Pinpoint the cell where the given text exists, returning its (x, y) midpoint coordinate. 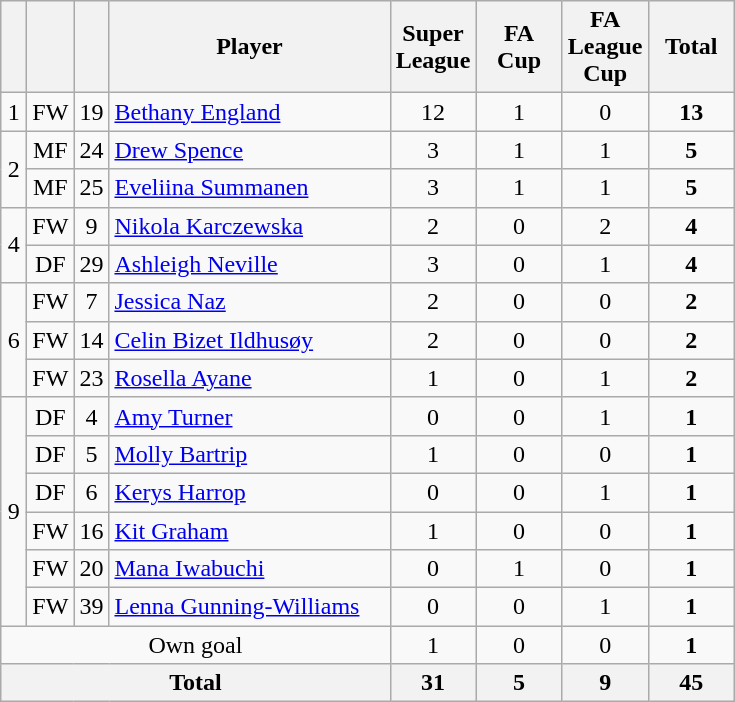
Lenna Gunning-Williams (250, 607)
Drew Spence (250, 150)
25 (92, 188)
Ashleigh Neville (250, 264)
14 (92, 340)
39 (92, 607)
Molly Bartrip (250, 454)
FA Cup (519, 47)
16 (92, 531)
Kit Graham (250, 531)
Super League (433, 47)
Celin Bizet Ildhusøy (250, 340)
24 (92, 150)
Nikola Karczewska (250, 226)
45 (691, 683)
Eveliina Summanen (250, 188)
12 (433, 112)
FA League Cup (605, 47)
31 (433, 683)
Own goal (196, 645)
13 (691, 112)
19 (92, 112)
7 (92, 302)
Jessica Naz (250, 302)
23 (92, 378)
Amy Turner (250, 416)
Kerys Harrop (250, 492)
Player (250, 47)
Mana Iwabuchi (250, 569)
29 (92, 264)
Rosella Ayane (250, 378)
20 (92, 569)
Bethany England (250, 112)
